Return the (x, y) coordinate for the center point of the cell that contains the specified text.  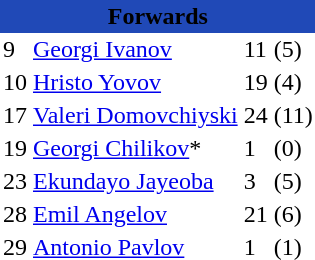
23 (15, 182)
9 (15, 50)
28 (15, 214)
24 (256, 116)
Valeri Domovchiyski (136, 116)
Ekundayo Jayeoba (136, 182)
Georgi Ivanov (136, 50)
21 (256, 214)
10 (15, 82)
Georgi Chilikov* (136, 148)
1 (256, 148)
11 (256, 50)
Hristo Yovov (136, 82)
3 (256, 182)
Emil Angelov (136, 214)
17 (15, 116)
